Capture the cell that displays the provided text and extract its [X, Y] central coordinate. 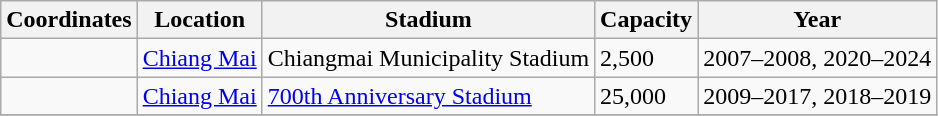
2,500 [646, 58]
Location [200, 20]
25,000 [646, 96]
700th Anniversary Stadium [428, 96]
Chiangmai Municipality Stadium [428, 58]
Year [818, 20]
Coordinates [69, 20]
Stadium [428, 20]
Capacity [646, 20]
2009–2017, 2018–2019 [818, 96]
2007–2008, 2020–2024 [818, 58]
